For the text-containing cell, return its midpoint in [x, y] coordinate format. 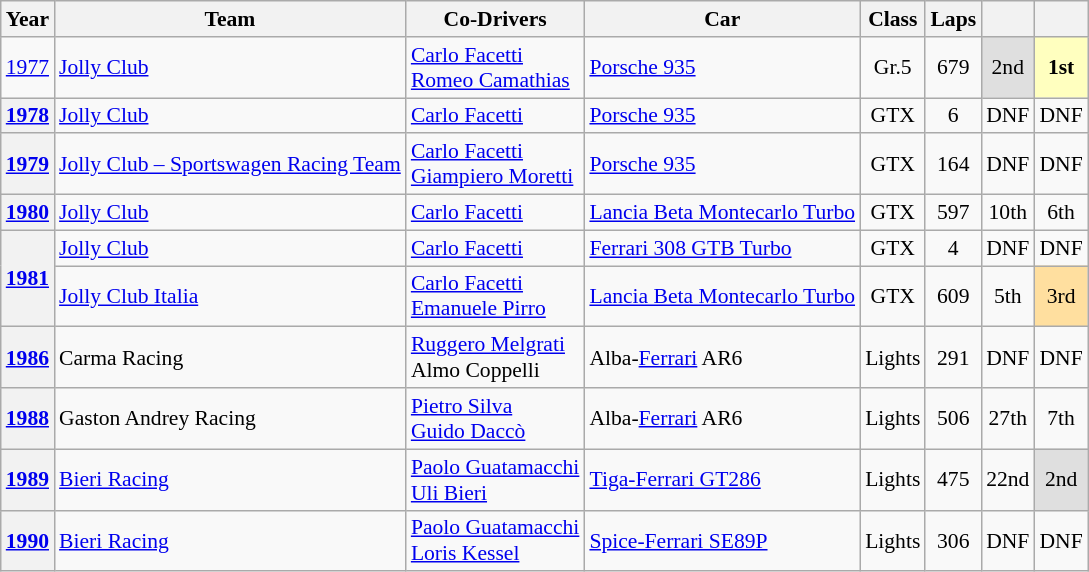
Laps [953, 19]
1st [1060, 68]
4 [953, 248]
1989 [28, 480]
6th [1060, 213]
10th [1008, 213]
Tiga-Ferrari GT286 [722, 480]
Jolly Club Italia [230, 296]
Gaston Andrey Racing [230, 418]
Gr.5 [892, 68]
22nd [1008, 480]
27th [1008, 418]
Carma Racing [230, 358]
609 [953, 296]
3rd [1060, 296]
506 [953, 418]
Carlo Facetti Emanuele Pirro [496, 296]
Ferrari 308 GTB Turbo [722, 248]
1988 [28, 418]
Carlo Facetti Giampiero Moretti [496, 164]
Carlo Facetti Romeo Camathias [496, 68]
Co-Drivers [496, 19]
1986 [28, 358]
Car [722, 19]
Spice-Ferrari SE89P [722, 540]
Team [230, 19]
6 [953, 116]
679 [953, 68]
475 [953, 480]
597 [953, 213]
1978 [28, 116]
1981 [28, 278]
306 [953, 540]
Pietro Silva Guido Daccò [496, 418]
1980 [28, 213]
1979 [28, 164]
Class [892, 19]
164 [953, 164]
7th [1060, 418]
Ruggero Melgrati Almo Coppelli [496, 358]
1990 [28, 540]
1977 [28, 68]
291 [953, 358]
Year [28, 19]
Jolly Club – Sportswagen Racing Team [230, 164]
Paolo Guatamacchi Loris Kessel [496, 540]
Paolo Guatamacchi Uli Bieri [496, 480]
5th [1008, 296]
